Scan for the cell matching the given text and deliver its [X, Y] coordinate at center. 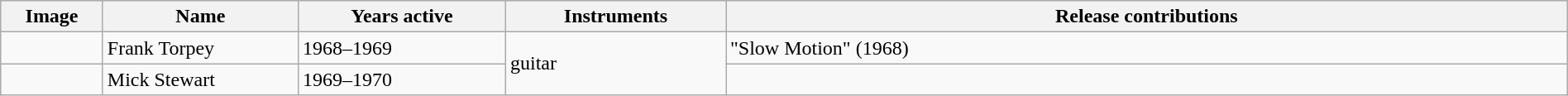
Image [52, 17]
1968–1969 [402, 48]
Mick Stewart [200, 79]
"Slow Motion" (1968) [1147, 48]
Release contributions [1147, 17]
Frank Torpey [200, 48]
1969–1970 [402, 79]
guitar [615, 64]
Name [200, 17]
Years active [402, 17]
Instruments [615, 17]
